Extract the [x, y] coordinate from the center of the cell holding the provided text.  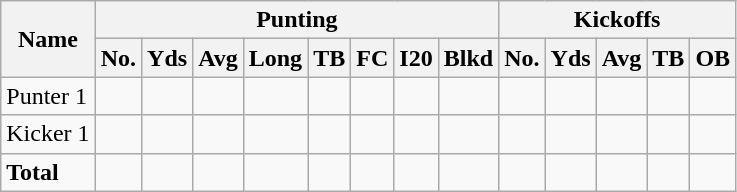
FC [372, 58]
Total [48, 172]
Kicker 1 [48, 134]
Name [48, 39]
Punter 1 [48, 96]
Long [275, 58]
Kickoffs [618, 20]
OB [713, 58]
Blkd [468, 58]
I20 [416, 58]
Punting [297, 20]
